Determine the (X, Y) coordinate at the center of the cell enclosing the given text.  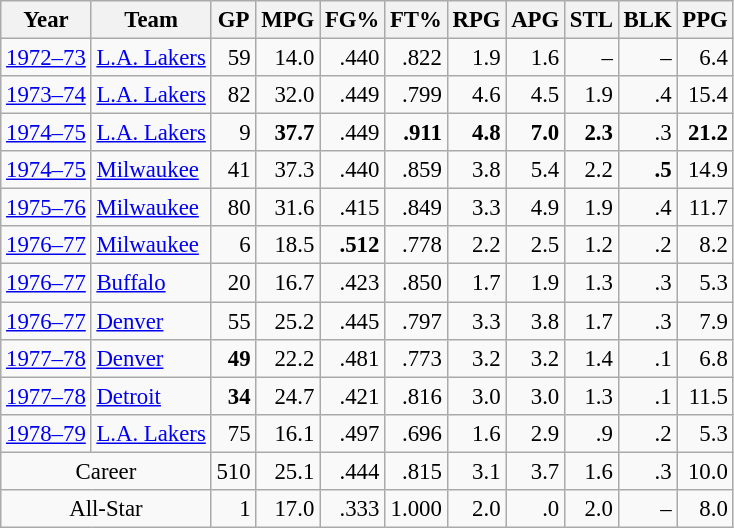
16.1 (288, 433)
1978–79 (46, 433)
.481 (352, 358)
1.4 (592, 358)
4.6 (476, 95)
.497 (352, 433)
6 (234, 245)
1.2 (592, 245)
.911 (416, 133)
1972–73 (46, 58)
.5 (648, 170)
Career (106, 471)
11.7 (705, 208)
6.4 (705, 58)
4.5 (536, 95)
.849 (416, 208)
3.1 (476, 471)
BLK (648, 20)
GP (234, 20)
PPG (705, 20)
8.2 (705, 245)
2.9 (536, 433)
.799 (416, 95)
82 (234, 95)
75 (234, 433)
21.2 (705, 133)
STL (592, 20)
.421 (352, 396)
34 (234, 396)
RPG (476, 20)
20 (234, 283)
80 (234, 208)
.415 (352, 208)
Year (46, 20)
.822 (416, 58)
.850 (416, 283)
1.000 (416, 509)
31.6 (288, 208)
55 (234, 321)
18.5 (288, 245)
.778 (416, 245)
37.7 (288, 133)
7.0 (536, 133)
15.4 (705, 95)
24.7 (288, 396)
14.0 (288, 58)
1975–76 (46, 208)
.815 (416, 471)
25.1 (288, 471)
.423 (352, 283)
14.9 (705, 170)
6.8 (705, 358)
APG (536, 20)
10.0 (705, 471)
FT% (416, 20)
17.0 (288, 509)
MPG (288, 20)
7.9 (705, 321)
Buffalo (151, 283)
4.9 (536, 208)
FG% (352, 20)
.445 (352, 321)
All-Star (106, 509)
Detroit (151, 396)
.773 (416, 358)
.333 (352, 509)
32.0 (288, 95)
.444 (352, 471)
41 (234, 170)
.0 (536, 509)
9 (234, 133)
3.7 (536, 471)
Team (151, 20)
37.3 (288, 170)
49 (234, 358)
11.5 (705, 396)
4.8 (476, 133)
.9 (592, 433)
.797 (416, 321)
.859 (416, 170)
59 (234, 58)
.696 (416, 433)
510 (234, 471)
2.3 (592, 133)
.816 (416, 396)
1973–74 (46, 95)
1 (234, 509)
16.7 (288, 283)
8.0 (705, 509)
2.5 (536, 245)
.512 (352, 245)
5.4 (536, 170)
25.2 (288, 321)
22.2 (288, 358)
